Extract the (X, Y) coordinate from the center of the cell holding the provided text.  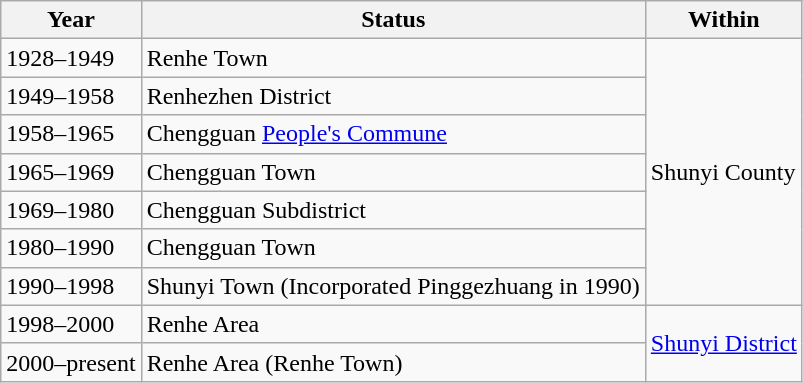
Shunyi County (724, 172)
Year (71, 20)
Shunyi Town (Incorporated Pinggezhuang in 1990) (393, 286)
1928–1949 (71, 58)
2000–present (71, 362)
1965–1969 (71, 172)
1980–1990 (71, 248)
Within (724, 20)
1969–1980 (71, 210)
Status (393, 20)
Renhezhen District (393, 96)
Renhe Town (393, 58)
Chengguan People's Commune (393, 134)
1958–1965 (71, 134)
Chengguan Subdistrict (393, 210)
1990–1998 (71, 286)
Renhe Area (Renhe Town) (393, 362)
Shunyi District (724, 343)
1949–1958 (71, 96)
1998–2000 (71, 324)
Renhe Area (393, 324)
